Return [x, y] of the center of cell containing provided text 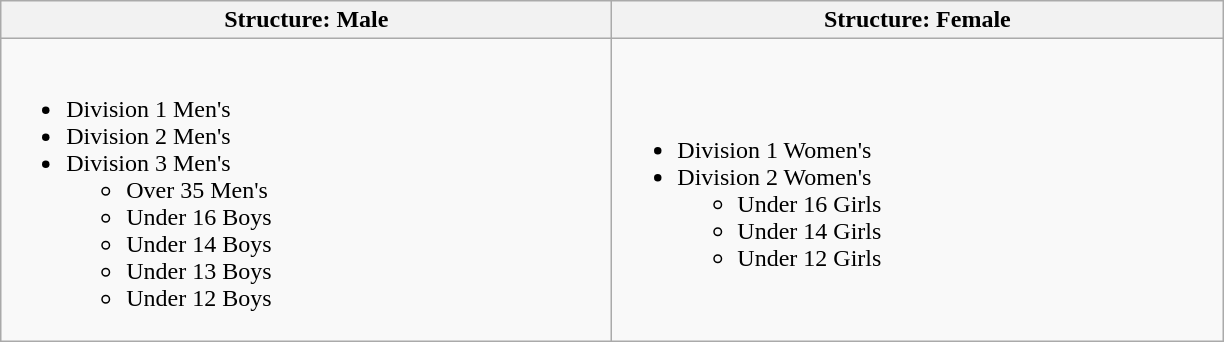
Structure: Male [306, 20]
Division 1 Men'sDivision 2 Men'sDivision 3 Men'sOver 35 Men'sUnder 16 BoysUnder 14 BoysUnder 13 BoysUnder 12 Boys [306, 190]
Division 1 Women'sDivision 2 Women'sUnder 16 GirlsUnder 14 GirlsUnder 12 Girls [918, 190]
Structure: Female [918, 20]
